Determine the (x, y) coordinate at the center of the cell enclosing the given text.  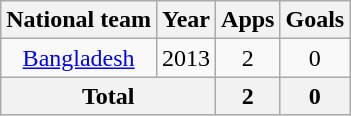
Apps (248, 20)
2013 (186, 58)
Year (186, 20)
Total (108, 96)
Goals (315, 20)
National team (79, 20)
Bangladesh (79, 58)
